Search for the cell housing the specified text and yield its [x, y] center coordinate. 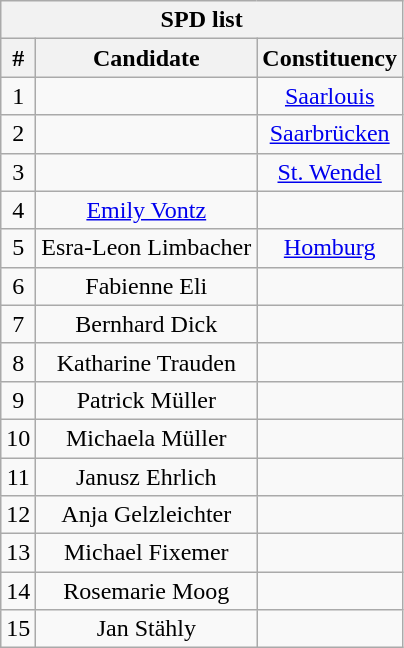
Constituency [330, 58]
Saarbrücken [330, 134]
1 [18, 96]
Janusz Ehrlich [146, 477]
3 [18, 172]
12 [18, 515]
Patrick Müller [146, 400]
Bernhard Dick [146, 324]
Homburg [330, 248]
Emily Vontz [146, 210]
8 [18, 362]
14 [18, 591]
2 [18, 134]
9 [18, 400]
11 [18, 477]
Michaela Müller [146, 438]
15 [18, 629]
Jan Stähly [146, 629]
# [18, 58]
Anja Gelzleichter [146, 515]
Esra-Leon Limbacher [146, 248]
Saarlouis [330, 96]
4 [18, 210]
6 [18, 286]
Michael Fixemer [146, 553]
7 [18, 324]
10 [18, 438]
13 [18, 553]
SPD list [202, 20]
Fabienne Eli [146, 286]
Katharine Trauden [146, 362]
5 [18, 248]
Rosemarie Moog [146, 591]
Candidate [146, 58]
St. Wendel [330, 172]
